Find where the given text appears and provide that cell's center as (X, Y) coordinate. 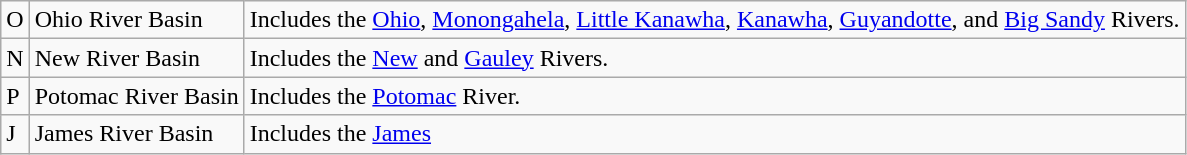
J (15, 134)
N (15, 58)
Ohio River Basin (136, 20)
Includes the James (714, 134)
New River Basin (136, 58)
James River Basin (136, 134)
P (15, 96)
O (15, 20)
Includes the Ohio, Monongahela, Little Kanawha, Kanawha, Guyandotte, and Big Sandy Rivers. (714, 20)
Includes the New and Gauley Rivers. (714, 58)
Includes the Potomac River. (714, 96)
Potomac River Basin (136, 96)
